Capture the cell that displays the provided text and extract its [x, y] central coordinate. 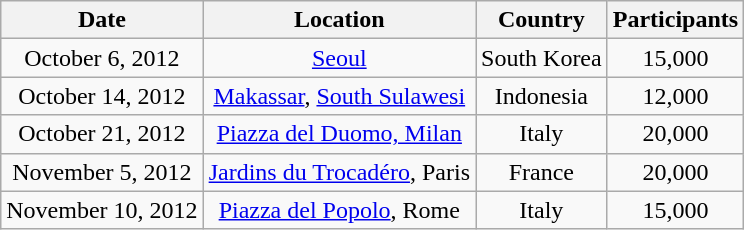
12,000 [675, 96]
Makassar, South Sulawesi [339, 96]
Date [102, 20]
Indonesia [542, 96]
October 14, 2012 [102, 96]
France [542, 172]
Piazza del Duomo, Milan [339, 134]
October 6, 2012 [102, 58]
Seoul [339, 58]
Participants [675, 20]
South Korea [542, 58]
Location [339, 20]
Piazza del Popolo, Rome [339, 210]
Country [542, 20]
Jardins du Trocadéro, Paris [339, 172]
November 5, 2012 [102, 172]
October 21, 2012 [102, 134]
November 10, 2012 [102, 210]
